Provide the (X, Y) coordinate of the cell's center where the given text is located.  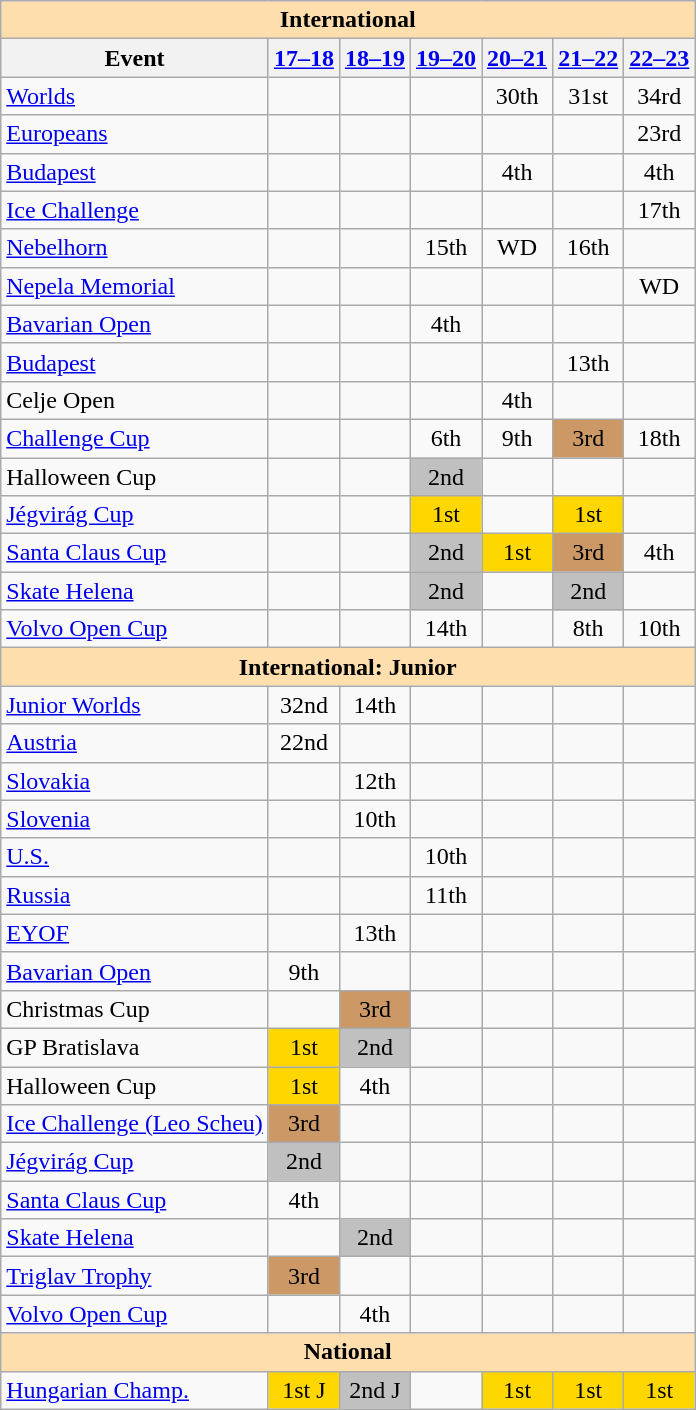
Celje Open (135, 400)
30th (518, 96)
15th (446, 248)
Hungarian Champ. (135, 1390)
Europeans (135, 134)
21–22 (588, 58)
17–18 (304, 58)
18th (660, 438)
1st J (304, 1390)
Slovakia (135, 781)
GP Bratislava (135, 1047)
22–23 (660, 58)
18–19 (374, 58)
11th (446, 895)
23rd (660, 134)
U.S. (135, 857)
Slovenia (135, 819)
6th (446, 438)
19–20 (446, 58)
Event (135, 58)
Worlds (135, 96)
EYOF (135, 933)
International: Junior (348, 667)
Junior Worlds (135, 705)
8th (588, 629)
16th (588, 248)
Ice Challenge (Leo Scheu) (135, 1124)
32nd (304, 705)
Austria (135, 743)
12th (374, 781)
Russia (135, 895)
2nd J (374, 1390)
Christmas Cup (135, 1009)
Nepela Memorial (135, 286)
20–21 (518, 58)
Nebelhorn (135, 248)
Ice Challenge (135, 210)
National (348, 1352)
International (348, 20)
17th (660, 210)
22nd (304, 743)
Triglav Trophy (135, 1276)
34rd (660, 96)
Challenge Cup (135, 438)
31st (588, 96)
